From the cell containing the given text, extract its center point as [X, Y] coordinate. 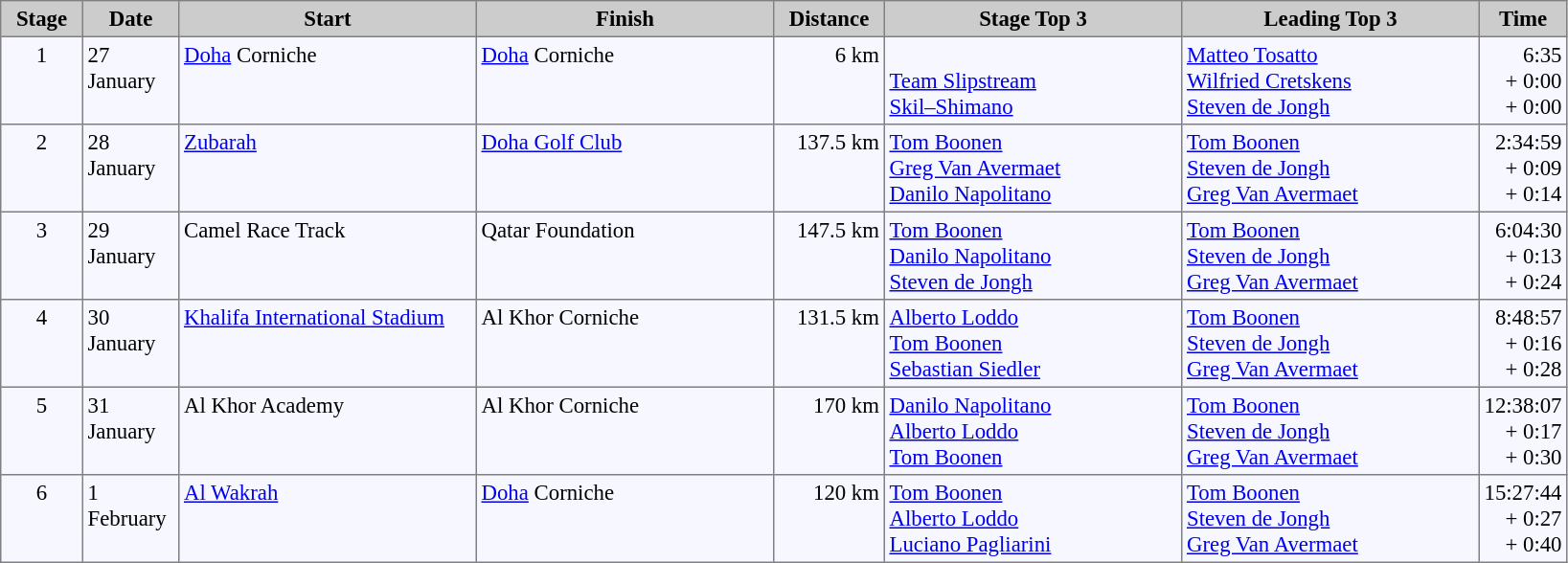
Tom Boonen Greg Van Avermaet Danilo Napolitano [1033, 169]
Camel Race Track [328, 256]
Tom Boonen Alberto Loddo Luciano Pagliarini [1033, 519]
5 [42, 431]
Distance [829, 19]
4 [42, 344]
28 January [130, 169]
Finish [625, 19]
2:34:59 + 0:09 + 0:14 [1523, 169]
137.5 km [829, 169]
2 [42, 169]
6:04:30 + 0:13 + 0:24 [1523, 256]
Qatar Foundation [625, 256]
31 January [130, 431]
Leading Top 3 [1330, 19]
131.5 km [829, 344]
Stage Top 3 [1033, 19]
27 January [130, 80]
Al Khor Academy [328, 431]
Danilo Napolitano Alberto Loddo Tom Boonen [1033, 431]
Tom Boonen Danilo Napolitano Steven de Jongh [1033, 256]
Al Wakrah [328, 519]
Start [328, 19]
Stage [42, 19]
Khalifa International Stadium [328, 344]
147.5 km [829, 256]
15:27:44 + 0:27 + 0:40 [1523, 519]
Zubarah [328, 169]
Team Slipstream Skil–Shimano [1033, 80]
6 km [829, 80]
6:35 + 0:00 + 0:00 [1523, 80]
Matteo Tosatto Wilfried Cretskens Steven de Jongh [1330, 80]
Date [130, 19]
170 km [829, 431]
12:38:07 + 0:17 + 0:30 [1523, 431]
Alberto Loddo Tom Boonen Sebastian Siedler [1033, 344]
29 January [130, 256]
3 [42, 256]
8:48:57 + 0:16 + 0:28 [1523, 344]
120 km [829, 519]
1 February [130, 519]
6 [42, 519]
30 January [130, 344]
Time [1523, 19]
1 [42, 80]
Doha Golf Club [625, 169]
